Locate the cell with the specified text and output its (X, Y) center coordinate. 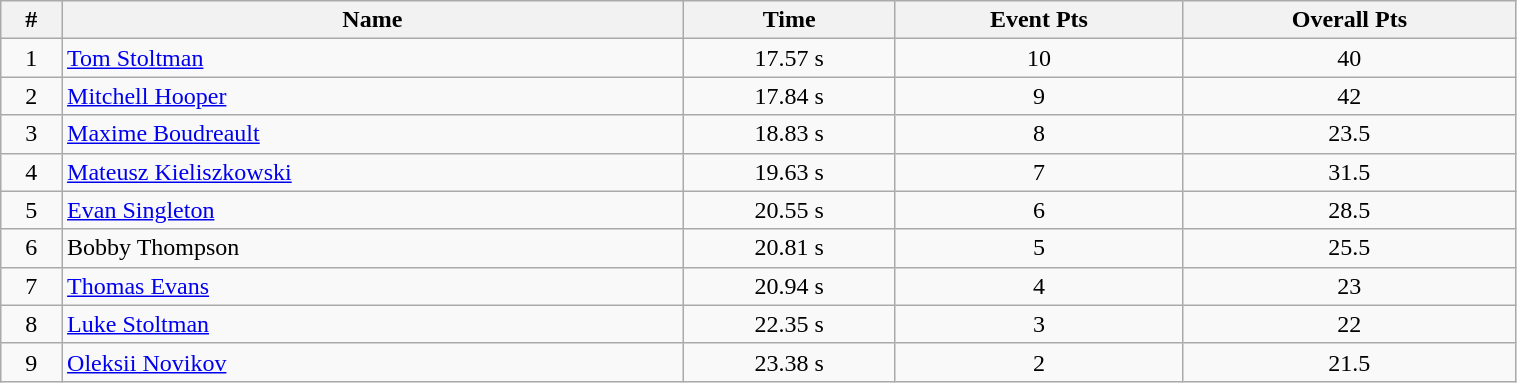
Bobby Thompson (373, 248)
23 (1350, 286)
20.81 s (789, 248)
25.5 (1350, 248)
Evan Singleton (373, 210)
Tom Stoltman (373, 58)
23.38 s (789, 362)
22.35 s (789, 324)
Overall Pts (1350, 20)
Time (789, 20)
Mitchell Hooper (373, 96)
31.5 (1350, 172)
10 (1039, 58)
20.94 s (789, 286)
Event Pts (1039, 20)
Oleksii Novikov (373, 362)
21.5 (1350, 362)
Mateusz Kieliszkowski (373, 172)
1 (32, 58)
42 (1350, 96)
Thomas Evans (373, 286)
18.83 s (789, 134)
23.5 (1350, 134)
20.55 s (789, 210)
# (32, 20)
22 (1350, 324)
Name (373, 20)
17.57 s (789, 58)
Maxime Boudreault (373, 134)
19.63 s (789, 172)
40 (1350, 58)
Luke Stoltman (373, 324)
28.5 (1350, 210)
17.84 s (789, 96)
